Provide the [X, Y] coordinate of the cell's center where the given text is located.  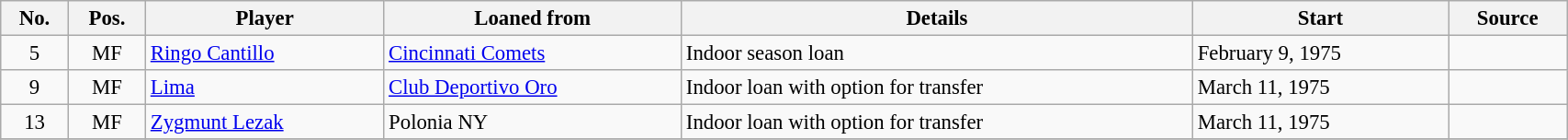
Pos. [107, 18]
February 9, 1975 [1320, 53]
No. [35, 18]
Start [1320, 18]
Zygmunt Lezak [265, 122]
Lima [265, 87]
9 [35, 87]
Polonia NY [533, 122]
Club Deportivo Oro [533, 87]
5 [35, 53]
Details [937, 18]
Indoor season loan [937, 53]
Source [1508, 18]
Loaned from [533, 18]
13 [35, 122]
Player [265, 18]
Cincinnati Comets [533, 53]
Ringo Cantillo [265, 53]
